Provide the (X, Y) coordinate of the cell's center where the given text is located.  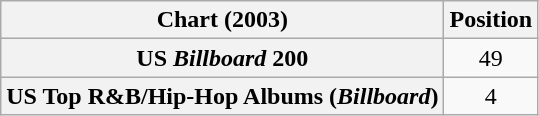
Position (491, 20)
US Billboard 200 (222, 58)
49 (491, 58)
Chart (2003) (222, 20)
US Top R&B/Hip-Hop Albums (Billboard) (222, 96)
4 (491, 96)
